Determine the (X, Y) coordinate at the center of the cell enclosing the given text.  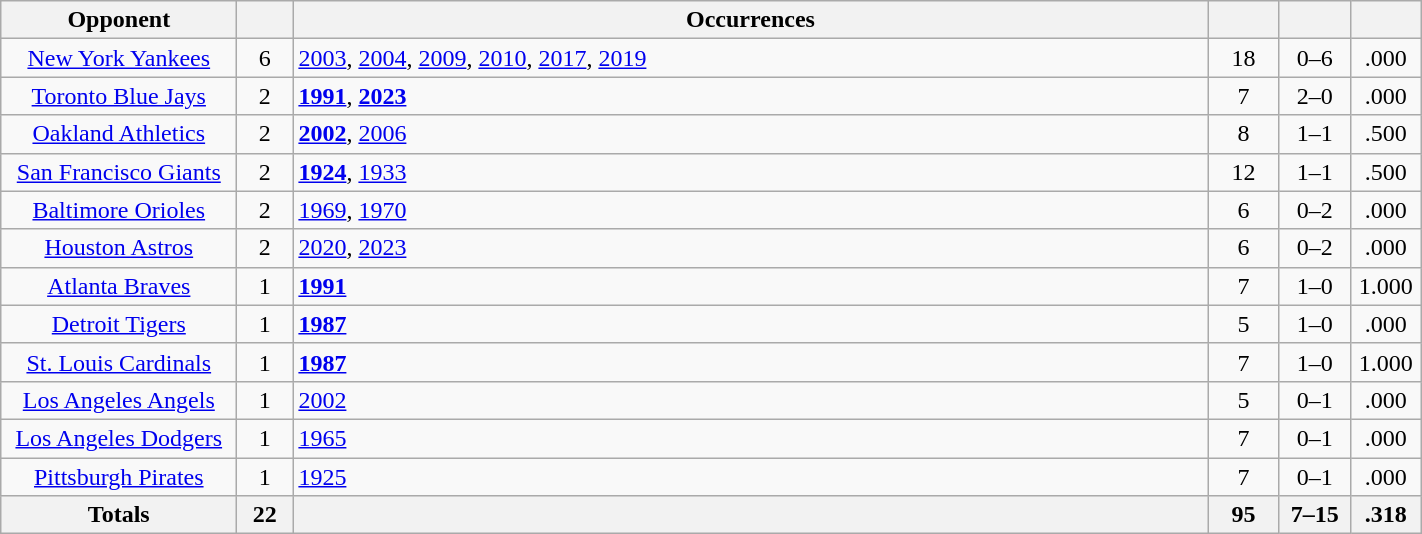
7–15 (1314, 515)
2002, 2006 (750, 134)
8 (1244, 134)
1991, 2023 (750, 96)
2002 (750, 400)
2020, 2023 (750, 248)
Toronto Blue Jays (119, 96)
18 (1244, 58)
Pittsburgh Pirates (119, 477)
1965 (750, 438)
1991 (750, 286)
Baltimore Orioles (119, 210)
95 (1244, 515)
Atlanta Braves (119, 286)
1925 (750, 477)
12 (1244, 172)
Opponent (119, 20)
Los Angeles Dodgers (119, 438)
Houston Astros (119, 248)
New York Yankees (119, 58)
Occurrences (750, 20)
22 (265, 515)
Detroit Tigers (119, 324)
1969, 1970 (750, 210)
Totals (119, 515)
San Francisco Giants (119, 172)
1924, 1933 (750, 172)
Los Angeles Angels (119, 400)
.318 (1386, 515)
2–0 (1314, 96)
St. Louis Cardinals (119, 362)
2003, 2004, 2009, 2010, 2017, 2019 (750, 58)
Oakland Athletics (119, 134)
0–6 (1314, 58)
